Extract the [x, y] coordinate from the center of the cell holding the provided text.  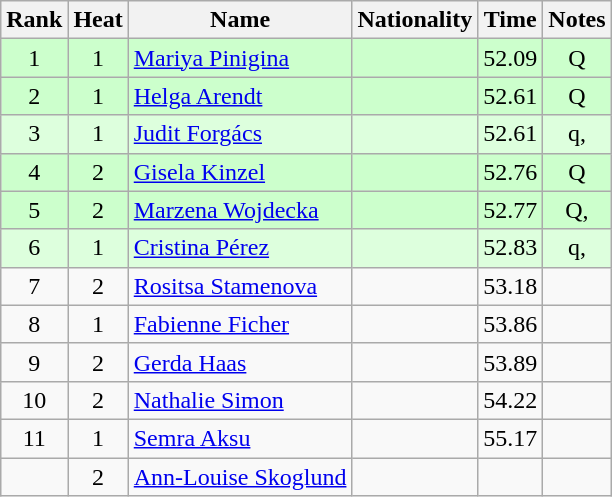
6 [34, 248]
53.86 [510, 324]
5 [34, 210]
Nationality [415, 20]
9 [34, 362]
Q, [577, 210]
8 [34, 324]
53.18 [510, 286]
53.89 [510, 362]
11 [34, 438]
Name [240, 20]
Fabienne Ficher [240, 324]
Gisela Kinzel [240, 172]
Nathalie Simon [240, 400]
54.22 [510, 400]
10 [34, 400]
Semra Aksu [240, 438]
Cristina Pérez [240, 248]
Heat [98, 20]
55.17 [510, 438]
52.76 [510, 172]
Marzena Wojdecka [240, 210]
Rank [34, 20]
52.09 [510, 58]
Mariya Pinigina [240, 58]
Helga Arendt [240, 96]
Rositsa Stamenova [240, 286]
52.83 [510, 248]
Notes [577, 20]
7 [34, 286]
Judit Forgács [240, 134]
4 [34, 172]
3 [34, 134]
Time [510, 20]
Ann-Louise Skoglund [240, 477]
Gerda Haas [240, 362]
52.77 [510, 210]
